Capture the cell that displays the provided text and extract its (X, Y) central coordinate. 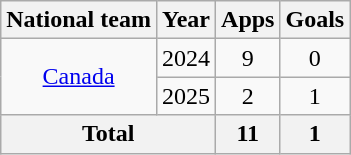
11 (248, 134)
Goals (315, 20)
2025 (186, 96)
Total (108, 134)
Apps (248, 20)
0 (315, 58)
2024 (186, 58)
Year (186, 20)
Canada (79, 77)
2 (248, 96)
National team (79, 20)
9 (248, 58)
